Identify which cell holds the provided text, then report its [X, Y] central coordinate. 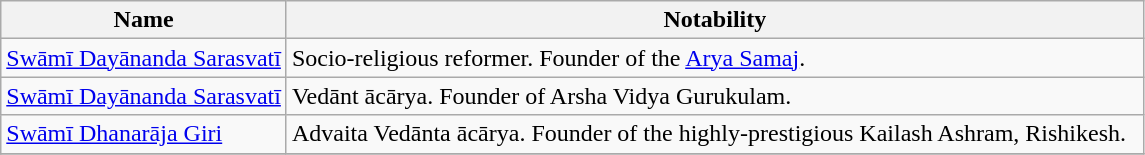
Notability [714, 20]
Socio-religious reformer. Founder of the Arya Samaj. [714, 58]
Vedānt ācārya. Founder of Arsha Vidya Gurukulam. [714, 96]
Swāmī Dhanarāja Giri [144, 134]
Name [144, 20]
Advaita Vedānta ācārya. Founder of the highly-prestigious Kailash Ashram, Rishikesh. [714, 134]
